Output the (x, y) coordinate of the center of the cell containing the given text.  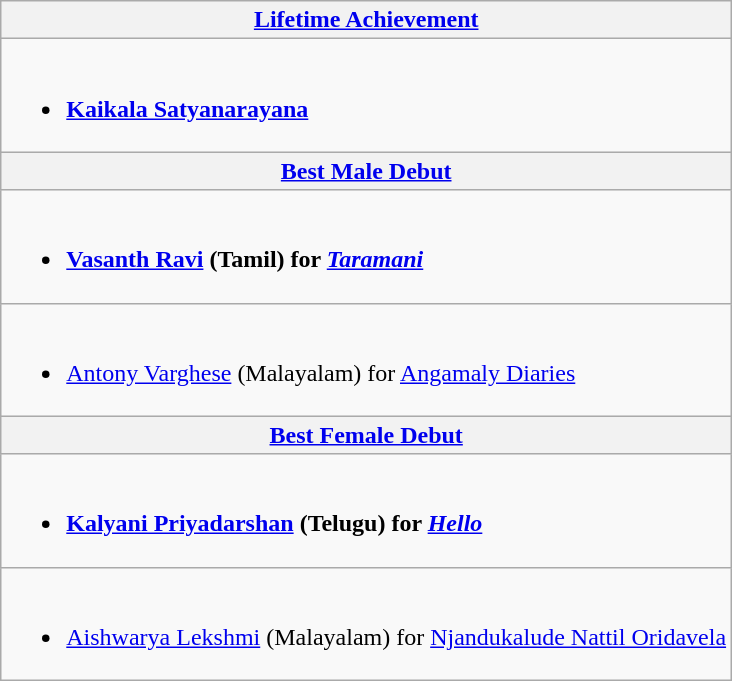
Aishwarya Lekshmi (Malayalam) for Njandukalude Nattil Oridavela (366, 624)
Vasanth Ravi (Tamil) for Taramani (366, 246)
Best Female Debut (366, 435)
Best Male Debut (366, 171)
Kalyani Priyadarshan (Telugu) for Hello (366, 510)
Kaikala Satyanarayana (366, 96)
Antony Varghese (Malayalam) for Angamaly Diaries (366, 360)
Lifetime Achievement (366, 20)
